Provide the (X, Y) coordinate of the cell's center where the given text is located.  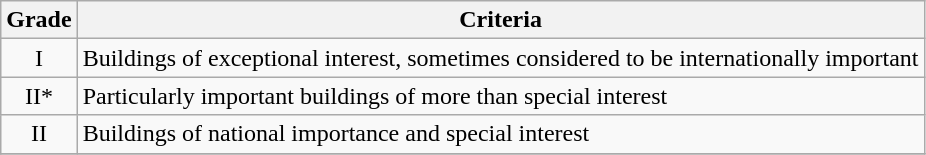
I (39, 58)
Grade (39, 20)
Criteria (500, 20)
Particularly important buildings of more than special interest (500, 96)
Buildings of exceptional interest, sometimes considered to be internationally important (500, 58)
II (39, 134)
II* (39, 96)
Buildings of national importance and special interest (500, 134)
